Output the (X, Y) coordinate of the center of the cell containing the given text.  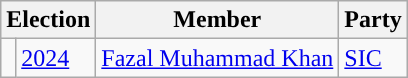
Member (218, 20)
Party (373, 20)
SIC (373, 58)
Election (48, 20)
Fazal Muhammad Khan (218, 58)
2024 (56, 58)
